Extract the (x, y) coordinate from the center of the cell holding the provided text.  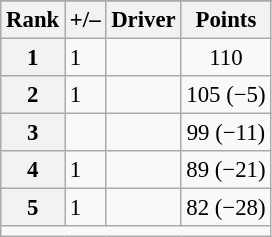
99 (−11) (226, 133)
Rank (33, 20)
5 (33, 208)
Points (226, 20)
110 (226, 58)
Driver (144, 20)
105 (−5) (226, 95)
82 (−28) (226, 208)
+/– (86, 20)
4 (33, 170)
3 (33, 133)
89 (−21) (226, 170)
2 (33, 95)
